Find where the given text appears and provide that cell's center as (x, y) coordinate. 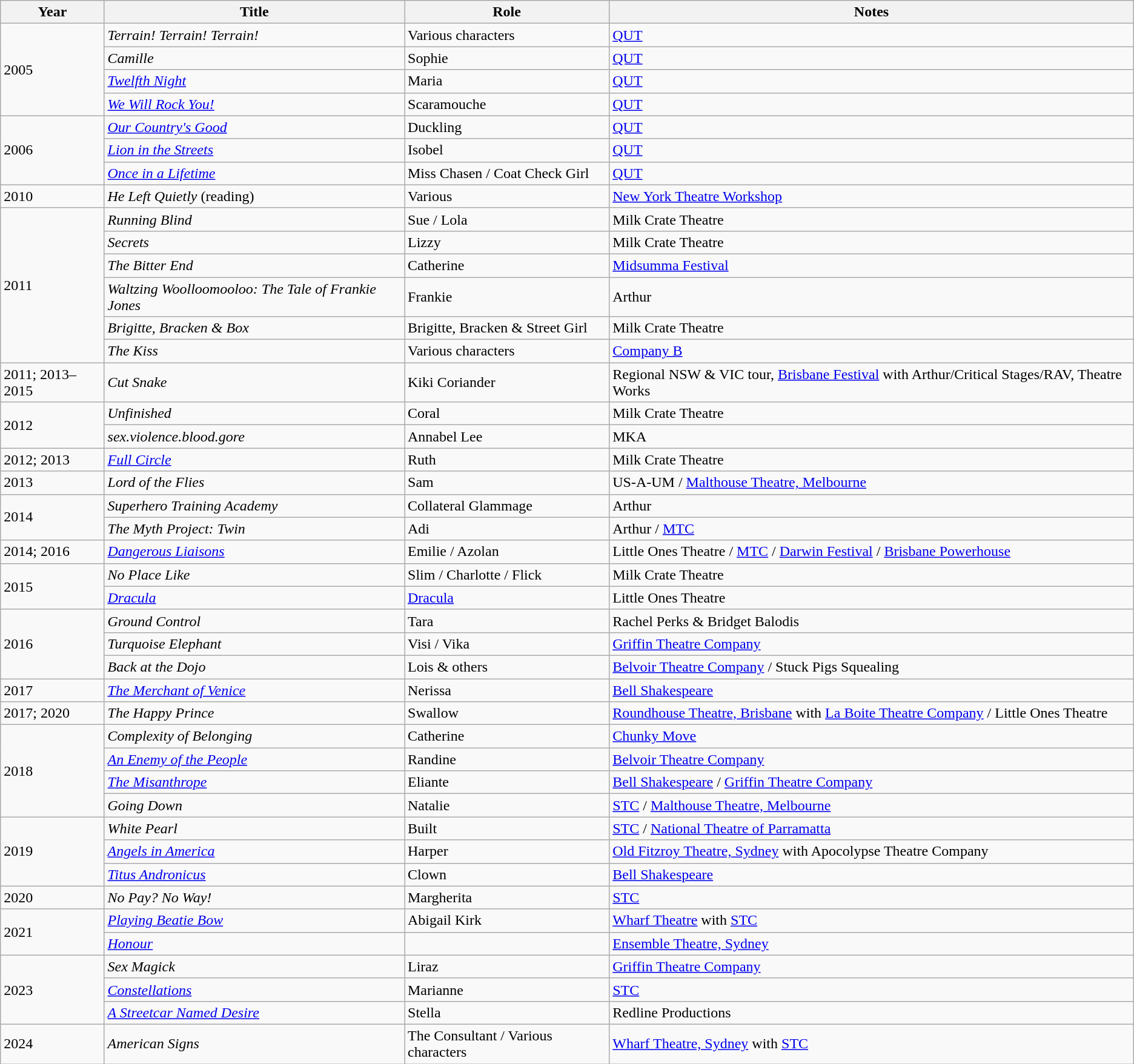
An Enemy of the People (254, 759)
2019 (52, 851)
Annabel Lee (507, 437)
Titus Andronicus (254, 874)
Clown (507, 874)
Isobel (507, 150)
Honour (254, 943)
Once in a Lifetime (254, 173)
Sophie (507, 58)
2005 (52, 70)
The Happy Prince (254, 713)
Ruth (507, 460)
The Merchant of Venice (254, 690)
Margherita (507, 897)
2017 (52, 690)
2023 (52, 990)
Title (254, 12)
Midsumma Festival (872, 265)
Little Ones Theatre / MTC / Darwin Festival / Brisbane Powerhouse (872, 552)
2020 (52, 897)
Natalie (507, 805)
Brigitte, Bracken & Street Girl (507, 328)
Lion in the Streets (254, 150)
Slim / Charlotte / Flick (507, 575)
Tara (507, 621)
Going Down (254, 805)
sex.violence.blood.gore (254, 437)
Redline Productions (872, 1013)
2017; 2020 (52, 713)
White Pearl (254, 828)
Full Circle (254, 460)
Scaramouche (507, 104)
Sex Magick (254, 967)
Liraz (507, 967)
MKA (872, 437)
He Left Quietly (reading) (254, 196)
Turquoise Elephant (254, 644)
Notes (872, 12)
Constellations (254, 990)
Marianne (507, 990)
Belvoir Theatre Company (872, 759)
Roundhouse Theatre, Brisbane with La Boite Theatre Company / Little Ones Theatre (872, 713)
Ground Control (254, 621)
The Myth Project: Twin (254, 529)
2024 (52, 1044)
US-A-UM / Malthouse Theatre, Melbourne (872, 483)
2012 (52, 425)
No Pay? No Way! (254, 897)
Back at the Dojo (254, 667)
We Will Rock You! (254, 104)
Playing Beatie Bow (254, 920)
2010 (52, 196)
Built (507, 828)
Adi (507, 529)
Ensemble Theatre, Sydney (872, 943)
2011 (52, 285)
Stella (507, 1013)
Unfinished (254, 414)
STC / Malthouse Theatre, Melbourne (872, 805)
Regional NSW & VIC tour, Brisbane Festival with Arthur/Critical Stages/RAV, Theatre Works (872, 383)
Running Blind (254, 219)
Waltzing Woolloomooloo: The Tale of Frankie Jones (254, 297)
2015 (52, 586)
2006 (52, 150)
Harper (507, 851)
2018 (52, 771)
Arthur / MTC (872, 529)
STC / National Theatre of Parramatta (872, 828)
The Consultant / Various characters (507, 1044)
Brigitte, Bracken & Box (254, 328)
Miss Chasen / Coat Check Girl (507, 173)
Abigail Kirk (507, 920)
New York Theatre Workshop (872, 196)
2014 (52, 517)
Role (507, 12)
2013 (52, 483)
No Place Like (254, 575)
2021 (52, 932)
Eliante (507, 782)
Lois & others (507, 667)
Complexity of Belonging (254, 736)
Coral (507, 414)
Visi / Vika (507, 644)
Dangerous Liaisons (254, 552)
Randine (507, 759)
2011; 2013–2015 (52, 383)
Terrain! Terrain! Terrain! (254, 35)
Wharf Theatre with STC (872, 920)
Nerissa (507, 690)
Superhero Training Academy (254, 506)
The Bitter End (254, 265)
The Misanthrope (254, 782)
Swallow (507, 713)
Kiki Coriander (507, 383)
Various (507, 196)
Cut Snake (254, 383)
Wharf Theatre, Sydney with STC (872, 1044)
Little Ones Theatre (872, 598)
Angels in America (254, 851)
2012; 2013 (52, 460)
Collateral Glammage (507, 506)
Year (52, 12)
Company B (872, 351)
2014; 2016 (52, 552)
Bell Shakespeare / Griffin Theatre Company (872, 782)
Our Country's Good (254, 127)
Sue / Lola (507, 219)
Chunky Move (872, 736)
Rachel Perks & Bridget Balodis (872, 621)
Camille (254, 58)
Old Fitzroy Theatre, Sydney with Apocolypse Theatre Company (872, 851)
Sam (507, 483)
The Kiss (254, 351)
Belvoir Theatre Company / Stuck Pigs Squealing (872, 667)
Lord of the Flies (254, 483)
Twelfth Night (254, 81)
Emilie / Azolan (507, 552)
Maria (507, 81)
Lizzy (507, 242)
American Signs (254, 1044)
A Streetcar Named Desire (254, 1013)
Duckling (507, 127)
Frankie (507, 297)
2016 (52, 644)
Secrets (254, 242)
